Capture the cell that displays the provided text and extract its (x, y) central coordinate. 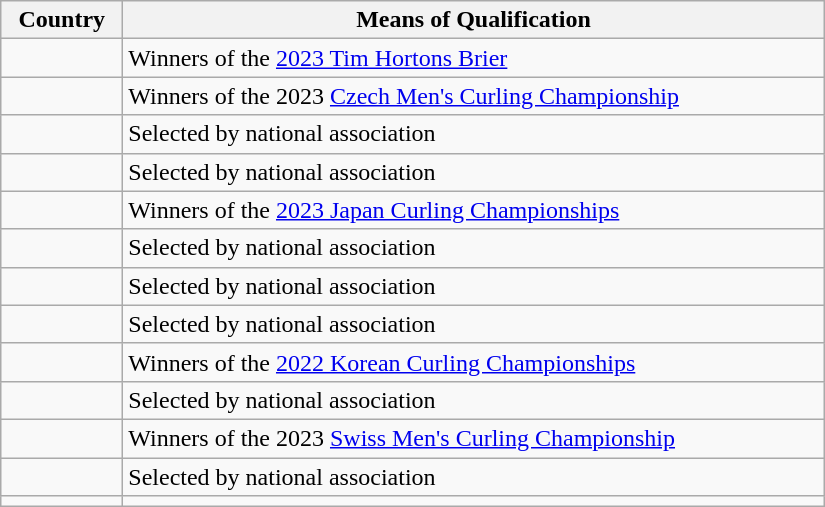
Winners of the 2023 Tim Hortons Brier (474, 58)
Country (62, 20)
Means of Qualification (474, 20)
Winners of the 2023 Swiss Men's Curling Championship (474, 438)
Winners of the 2023 Czech Men's Curling Championship (474, 96)
Winners of the 2022 Korean Curling Championships (474, 362)
Winners of the 2023 Japan Curling Championships (474, 210)
